Return [X, Y] of the center of cell containing provided text 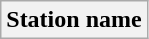
Station name [74, 20]
